Capture the cell that displays the provided text and extract its [X, Y] central coordinate. 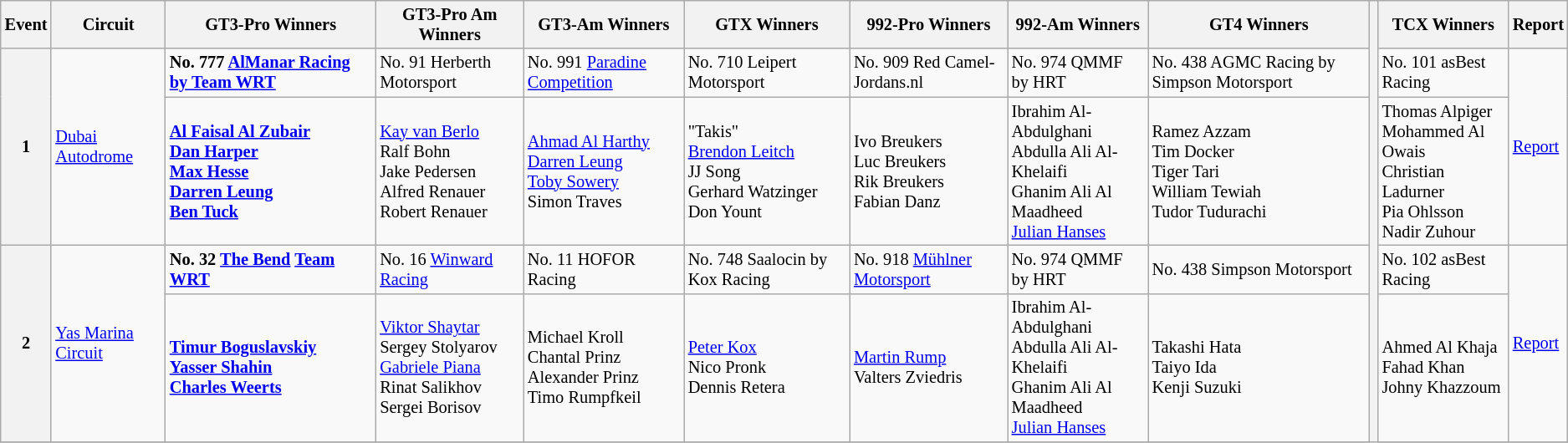
GT4 Winners [1259, 24]
No. 91 Herberth Motorsport [450, 73]
Michael Kroll Chantal Prinz Alexander Prinz Timo Rumpfkeil [604, 368]
2 [27, 343]
Dubai Autodrome [109, 147]
GT3-Pro Winners [271, 24]
Kay van Berlo Ralf Bohn Jake Pedersen Alfred Renauer Robert Renauer [450, 171]
No. 102 asBest Racing [1443, 269]
Yas Marina Circuit [109, 343]
No. 710 Leipert Motorsport [767, 73]
1 [27, 147]
No. 438 Simpson Motorsport [1259, 269]
GT3-Pro Am Winners [450, 24]
No. 991 Paradine Competition [604, 73]
No. 11 HOFOR Racing [604, 269]
GT3-Am Winners [604, 24]
Ahmad Al Harthy Darren Leung Toby Sowery Simon Traves [604, 171]
Timur Boguslavskiy Yasser Shahin Charles Weerts [271, 368]
No. 909 Red Camel-Jordans.nl [928, 73]
992-Pro Winners [928, 24]
992-Am Winners [1078, 24]
No. 101 asBest Racing [1443, 73]
Ramez Azzam Tim Docker Tiger Tari William Tewiah Tudor Tudurachi [1259, 171]
Ahmed Al Khaja Fahad Khan Johny Khazzoum [1443, 368]
No. 438 AGMC Racing by Simpson Motorsport [1259, 73]
Thomas Alpiger Mohammed Al Owais Christian Ladurner Pia Ohlsson Nadir Zuhour [1443, 171]
No. 918 Mühlner Motorsport [928, 269]
Circuit [109, 24]
Viktor Shaytar Sergey Stolyarov Gabriele Piana Rinat Salikhov Sergei Borisov [450, 368]
Martin Rump Valters Zviedris [928, 368]
Event [27, 24]
Ivo Breukers Luc Breukers Rik Breukers Fabian Danz [928, 171]
"Takis" Brendon Leitch JJ Song Gerhard Watzinger Don Yount [767, 171]
No. 16 Winward Racing [450, 269]
TCX Winners [1443, 24]
No. 32 The Bend Team WRT [271, 269]
Al Faisal Al Zubair Dan Harper Max Hesse Darren Leung Ben Tuck [271, 171]
Takashi Hata Taiyo Ida Kenji Suzuki [1259, 368]
GTX Winners [767, 24]
Peter Kox Nico Pronk Dennis Retera [767, 368]
No. 777 AlManar Racing by Team WRT [271, 73]
No. 748 Saalocin by Kox Racing [767, 269]
